Capture the cell that displays the provided text and extract its (X, Y) central coordinate. 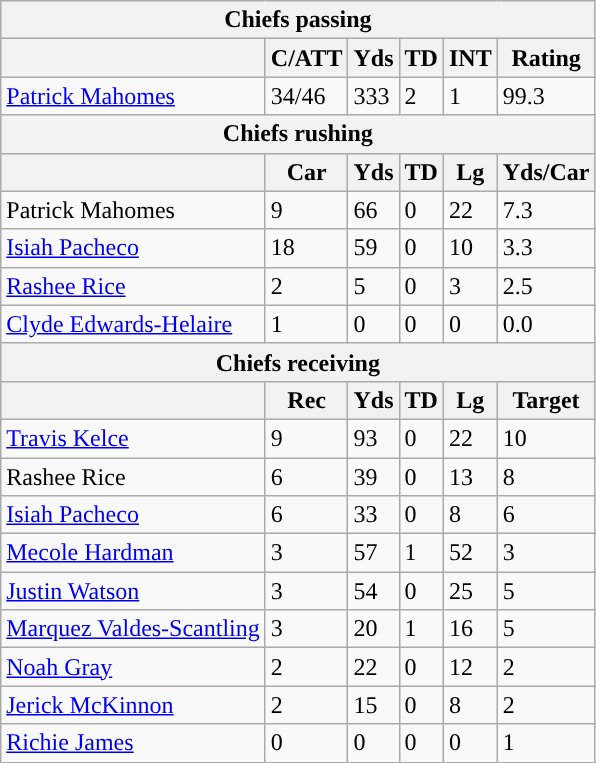
Chiefs passing (298, 20)
0.0 (546, 324)
15 (374, 705)
54 (374, 591)
13 (470, 477)
Rec (306, 400)
7.3 (546, 210)
C/ATT (306, 58)
18 (306, 248)
59 (374, 248)
Noah Gray (134, 667)
Richie James (134, 743)
Marquez Valdes-Scantling (134, 629)
12 (470, 667)
Target (546, 400)
Clyde Edwards-Helaire (134, 324)
57 (374, 553)
16 (470, 629)
3.3 (546, 248)
25 (470, 591)
INT (470, 58)
34/46 (306, 96)
99.3 (546, 96)
2.5 (546, 286)
Chiefs receiving (298, 362)
Jerick McKinnon (134, 705)
333 (374, 96)
20 (374, 629)
39 (374, 477)
93 (374, 438)
Justin Watson (134, 591)
Rating (546, 58)
Travis Kelce (134, 438)
Car (306, 172)
52 (470, 553)
66 (374, 210)
Yds/Car (546, 172)
Chiefs rushing (298, 134)
33 (374, 515)
Mecole Hardman (134, 553)
